Locate the cell with the specified text and output its (x, y) center coordinate. 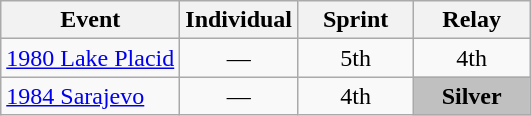
Event (90, 20)
5th (356, 58)
1980 Lake Placid (90, 58)
Sprint (356, 20)
Relay (472, 20)
Individual (239, 20)
Silver (472, 96)
1984 Sarajevo (90, 96)
